Provide the (x, y) coordinate of the cell's center where the given text is located.  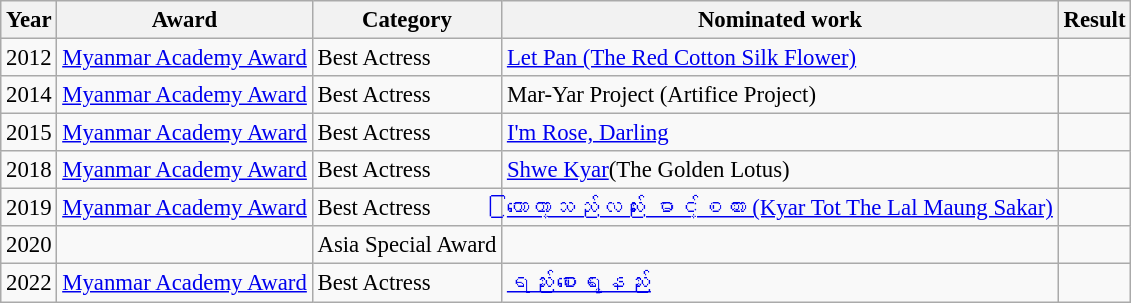
Year (29, 20)
Let Pan (The Red Cotton Silk Flower) (780, 58)
I'm Rose, Darling (780, 133)
Award (184, 20)
Asia Special Award (406, 245)
ရည်းစားရွေးနည်း (780, 283)
Result (1094, 20)
2020 (29, 245)
Shwe Kyar(The Golden Lotus) (780, 170)
Category (406, 20)
Nominated work (780, 20)
2012 (29, 58)
2015 (29, 133)
2019 (29, 208)
2018 (29, 170)
2022 (29, 283)
2014 (29, 95)
Mar-Yar Project (Artifice Project) (780, 95)
ကြာတော့သည်လည်း မောင့်စကား (Kyar Tot The Lal Maung Sakar) (780, 208)
